Locate the cell with the specified text and output its [X, Y] center coordinate. 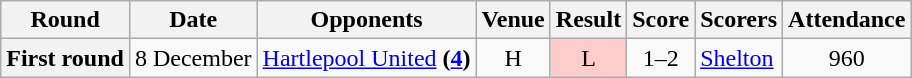
Round [66, 20]
Opponents [366, 20]
8 December [193, 58]
First round [66, 58]
Date [193, 20]
Venue [513, 20]
Shelton [739, 58]
960 [847, 58]
Result [588, 20]
H [513, 58]
1–2 [661, 58]
L [588, 58]
Scorers [739, 20]
Score [661, 20]
Hartlepool United (4) [366, 58]
Attendance [847, 20]
